Identify which cell holds the provided text, then report its (X, Y) central coordinate. 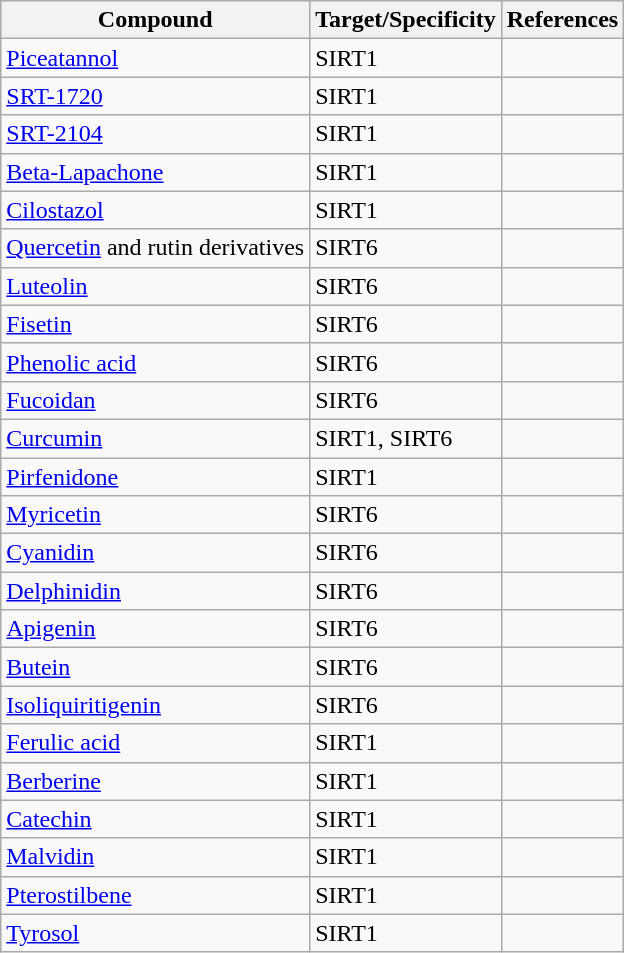
Tyrosol (156, 933)
Fisetin (156, 324)
Piceatannol (156, 58)
Phenolic acid (156, 362)
Butein (156, 667)
Isoliquiritigenin (156, 705)
Cyanidin (156, 553)
Catechin (156, 819)
Myricetin (156, 515)
References (562, 20)
Malvidin (156, 857)
Beta-Lapachone (156, 172)
SRT-2104 (156, 134)
Target/Specificity (406, 20)
SIRT1, SIRT6 (406, 438)
Cilostazol (156, 210)
Delphinidin (156, 591)
Pterostilbene (156, 895)
Ferulic acid (156, 743)
Luteolin (156, 286)
Apigenin (156, 629)
Pirfenidone (156, 477)
Fucoidan (156, 400)
Berberine (156, 781)
Compound (156, 20)
SRT-1720 (156, 96)
Curcumin (156, 438)
Quercetin and rutin derivatives (156, 248)
